Provide the [x, y] coordinate of the cell's center where the given text is located.  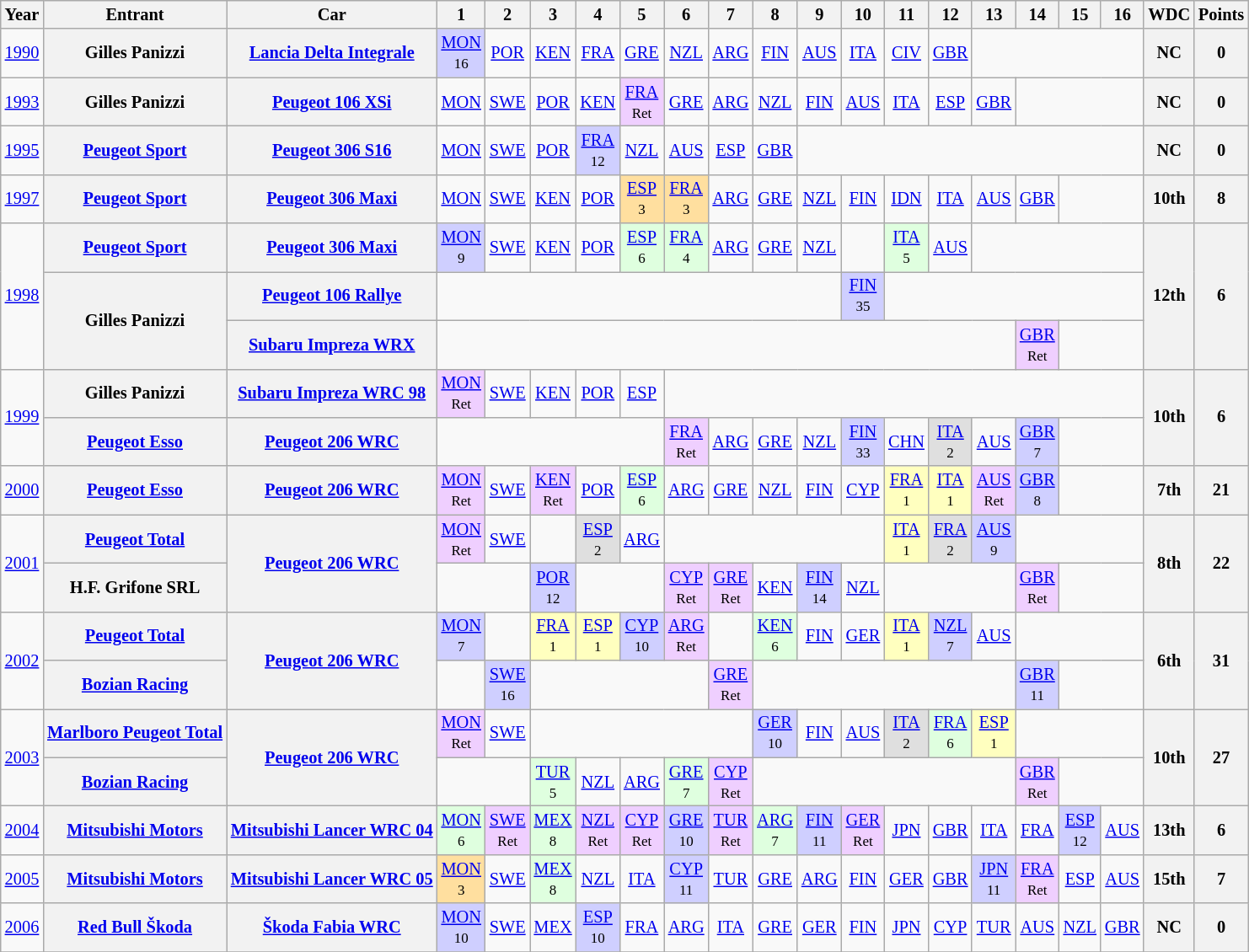
2005 [22, 879]
KENRet [553, 490]
GBR7 [1037, 441]
1990 [22, 53]
1999 [22, 418]
FRA2 [951, 539]
Peugeot 106 Rallye [332, 296]
Marlboro Peugeot Total [135, 733]
1 [462, 14]
NZLRet [598, 830]
31 [1221, 661]
POR12 [553, 587]
10 [863, 14]
12 [951, 14]
Mitsubishi Lancer WRC 04 [332, 830]
3 [553, 14]
9 [819, 14]
FRA4 [686, 248]
Subaru Impreza WRX [332, 345]
MON7 [462, 636]
2004 [22, 830]
Mitsubishi Lancer WRC 05 [332, 879]
GBR11 [1037, 685]
21 [1221, 490]
Year [22, 14]
AUS9 [994, 539]
2000 [22, 490]
Points [1221, 14]
27 [1221, 757]
14 [1037, 14]
GBR8 [1037, 490]
6th [1169, 661]
1993 [22, 102]
CYP10 [642, 636]
Subaru Impreza WRC 98 [332, 393]
CIV [907, 53]
1997 [22, 199]
MON10 [462, 928]
22 [1221, 563]
FIN14 [819, 587]
H.F. Grifone SRL [135, 587]
WDC [1169, 14]
TUR5 [553, 782]
2 [507, 14]
Peugeot 106 XSi [332, 102]
IDN [907, 199]
Car [332, 14]
SWERet [507, 830]
MEX [553, 928]
5 [642, 14]
ARGRet [686, 636]
MON3 [462, 879]
NZL7 [951, 636]
FIN35 [863, 296]
FIN33 [863, 441]
7th [1169, 490]
15th [1169, 879]
GERRet [863, 830]
ARG7 [775, 830]
SWE16 [507, 685]
ESP12 [1080, 830]
KEN6 [775, 636]
FRA12 [598, 150]
FIN11 [819, 830]
12th [1169, 297]
MON6 [462, 830]
CYP11 [686, 879]
GRE10 [686, 830]
Entrant [135, 14]
ESP2 [598, 539]
11 [907, 14]
8th [1169, 563]
CHN [907, 441]
2001 [22, 563]
GER10 [775, 733]
MON9 [462, 248]
Peugeot 306 S16 [332, 150]
FRA6 [951, 733]
2002 [22, 661]
15 [1080, 14]
ITA5 [907, 248]
1995 [22, 150]
16 [1123, 14]
TURRet [732, 830]
ESP10 [598, 928]
AUSRet [994, 490]
MON16 [462, 53]
JPN11 [994, 879]
1998 [22, 297]
ESP3 [642, 199]
2003 [22, 757]
GRE7 [686, 782]
Red Bull Škoda [135, 928]
13th [1169, 830]
FRA3 [686, 199]
Lancia Delta Integrale [332, 53]
13 [994, 14]
4 [598, 14]
2006 [22, 928]
Škoda Fabia WRC [332, 928]
